Provide the [X, Y] coordinate of the cell's center where the given text is located.  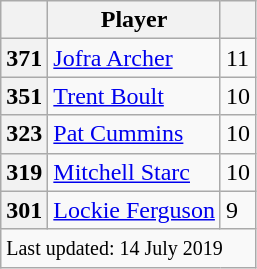
Trent Boult [134, 96]
Jofra Archer [134, 58]
Last updated: 14 July 2019 [128, 248]
Lockie Ferguson [134, 210]
301 [24, 210]
Player [134, 20]
319 [24, 172]
323 [24, 134]
Mitchell Starc [134, 172]
371 [24, 58]
11 [238, 58]
351 [24, 96]
9 [238, 210]
Pat Cummins [134, 134]
